From the cell containing the given text, extract its center point as (X, Y) coordinate. 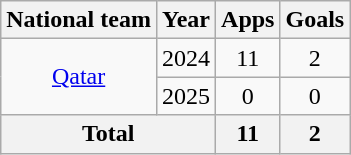
Apps (248, 20)
2025 (186, 96)
Qatar (79, 77)
Goals (315, 20)
National team (79, 20)
2024 (186, 58)
Total (108, 134)
Year (186, 20)
